Detect which cell encompasses the target text, then output its (x, y) center coordinate. 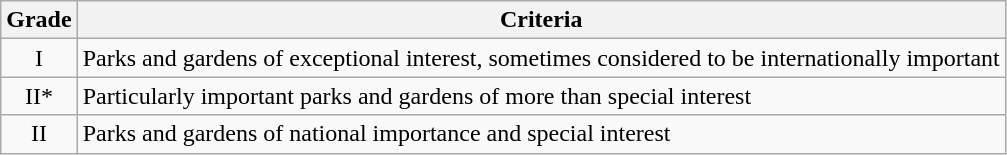
Grade (39, 20)
Parks and gardens of exceptional interest, sometimes considered to be internationally important (541, 58)
II* (39, 96)
Particularly important parks and gardens of more than special interest (541, 96)
Criteria (541, 20)
II (39, 134)
Parks and gardens of national importance and special interest (541, 134)
I (39, 58)
